Pinpoint the cell where the given text exists, returning its [X, Y] midpoint coordinate. 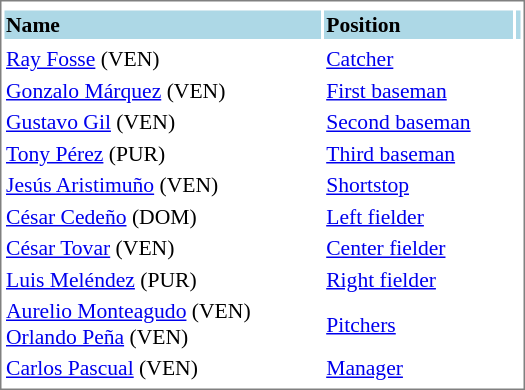
Jesús Aristimuño (VEN) [162, 185]
Catcher [420, 59]
César Cedeño (DOM) [162, 216]
Second baseman [420, 122]
Gonzalo Márquez (VEN) [162, 90]
First baseman [420, 90]
Shortstop [420, 185]
César Tovar (VEN) [162, 248]
Tony Pérez (PUR) [162, 154]
Ray Fosse (VEN) [162, 59]
Third baseman [420, 154]
Left fielder [420, 216]
Luis Meléndez (PUR) [162, 280]
Name [162, 24]
Pitchers [420, 324]
Aurelio Monteagudo (VEN)Orlando Peña (VEN) [162, 324]
Manager [420, 368]
Center fielder [420, 248]
Gustavo Gil (VEN) [162, 122]
Right fielder [420, 280]
Carlos Pascual (VEN) [162, 368]
Position [420, 24]
